Pinpoint the cell where the given text exists, returning its (X, Y) midpoint coordinate. 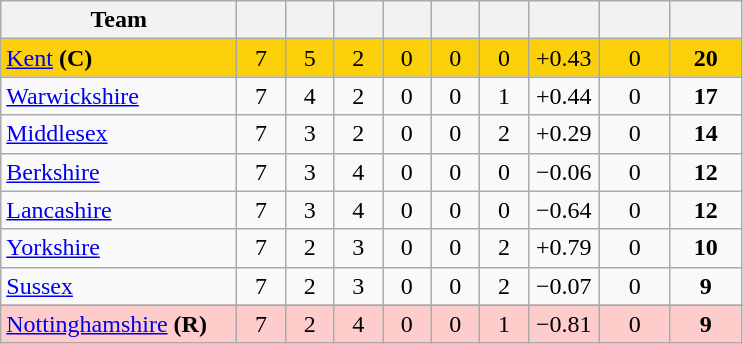
−0.06 (564, 172)
10 (706, 248)
20 (706, 58)
Warwickshire (119, 96)
−0.64 (564, 210)
+0.79 (564, 248)
Team (119, 20)
Kent (C) (119, 58)
Lancashire (119, 210)
17 (706, 96)
+0.29 (564, 134)
Yorkshire (119, 248)
5 (310, 58)
+0.43 (564, 58)
Middlesex (119, 134)
Sussex (119, 286)
+0.44 (564, 96)
14 (706, 134)
Nottinghamshire (R) (119, 324)
Berkshire (119, 172)
−0.81 (564, 324)
−0.07 (564, 286)
